Return [X, Y] of the center of cell containing provided text 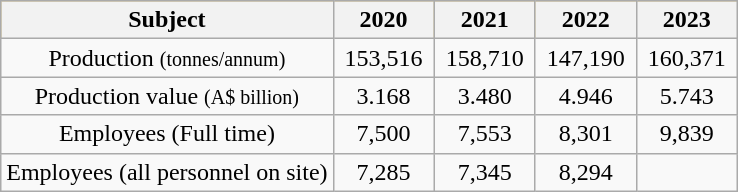
2023 [686, 20]
147,190 [586, 58]
3.480 [484, 96]
7,553 [484, 134]
8,301 [586, 134]
8,294 [586, 172]
160,371 [686, 58]
7,500 [384, 134]
2021 [484, 20]
Employees (all personnel on site) [167, 172]
Production (tonnes/annum) [167, 58]
Employees (Full time) [167, 134]
Subject [167, 20]
9,839 [686, 134]
158,710 [484, 58]
7,345 [484, 172]
2020 [384, 20]
7,285 [384, 172]
4.946 [586, 96]
153,516 [384, 58]
3.168 [384, 96]
2022 [586, 20]
Production value (A$ billion) [167, 96]
5.743 [686, 96]
